Pinpoint the cell where the given text exists, returning its (X, Y) midpoint coordinate. 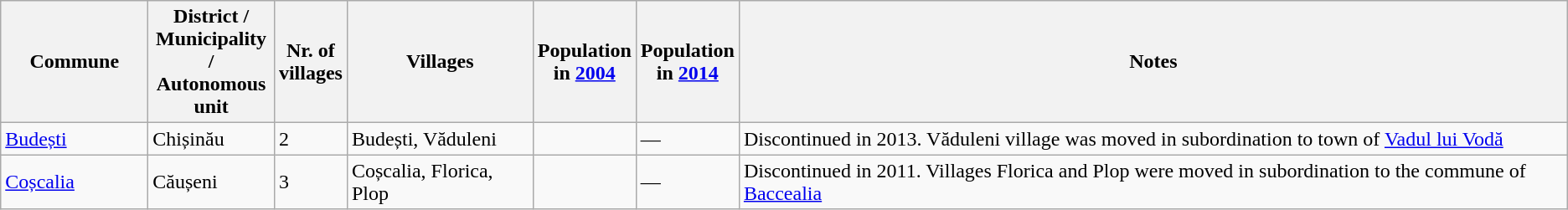
Budești (75, 139)
Coșcalia, Florica, Plop (440, 182)
Căușeni (211, 182)
3 (310, 182)
Villages (440, 62)
District / Municipality / Autonomous unit (211, 62)
Chișinău (211, 139)
Notes (1153, 62)
Budești, Văduleni (440, 139)
Discontinued in 2013. Văduleni village was moved in subordination to town of Vadul lui Vodă (1153, 139)
2 (310, 139)
Populationin 2004 (585, 62)
Discontinued in 2011. Villages Florica and Plop were moved in subordination to the commune of Baccealia (1153, 182)
Coșcalia (75, 182)
Nr. of villages (310, 62)
Populationin 2014 (687, 62)
Commune (75, 62)
